Find where the given text appears and provide that cell's center as (x, y) coordinate. 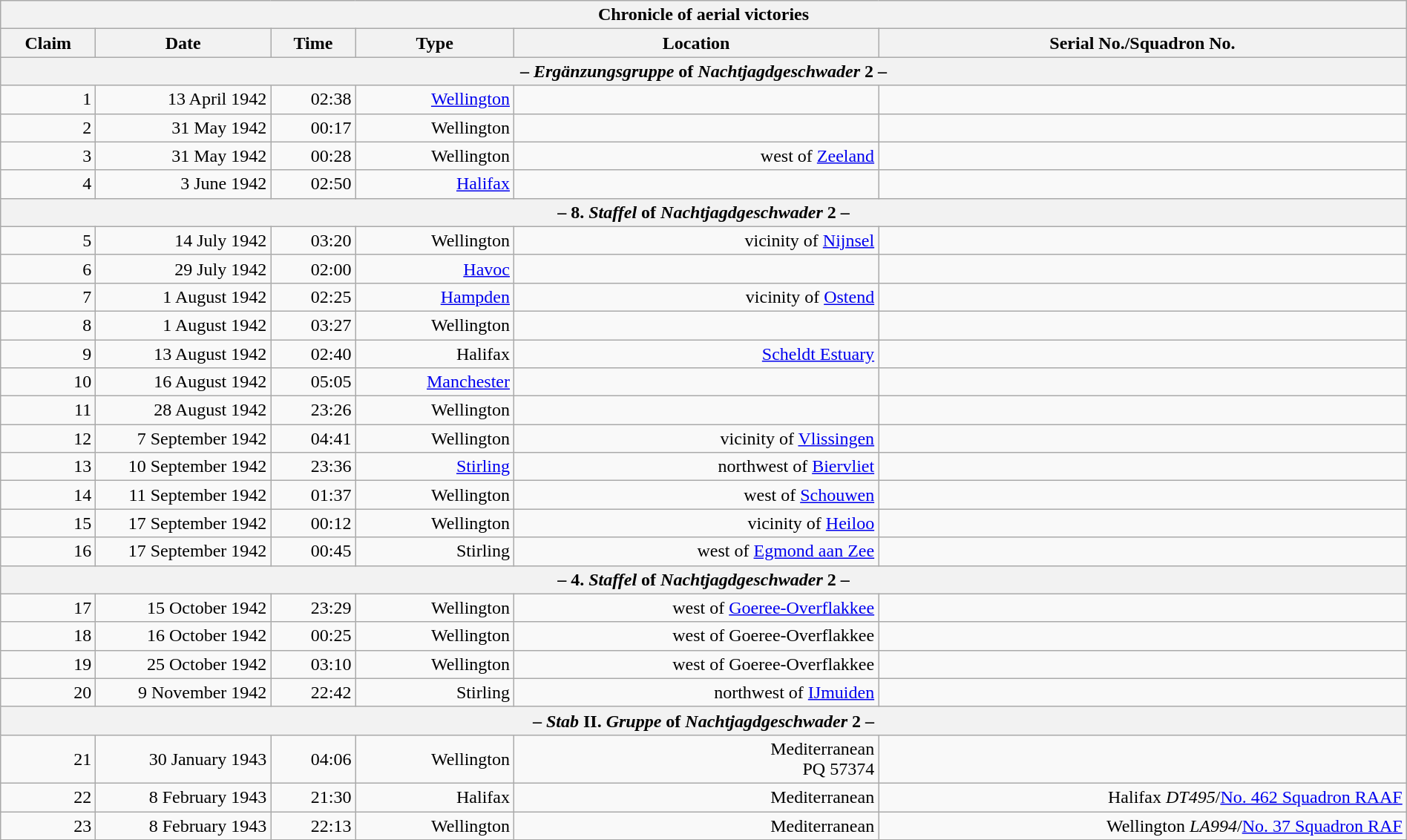
23:29 (313, 608)
22 (48, 797)
14 (48, 495)
Serial No./Squadron No. (1143, 43)
30 January 1943 (183, 758)
Type (435, 43)
05:05 (313, 382)
25 October 1942 (183, 664)
12 (48, 439)
11 September 1942 (183, 495)
03:20 (313, 240)
00:17 (313, 128)
8 (48, 325)
19 (48, 664)
02:38 (313, 99)
17 (48, 608)
northwest of IJmuiden (696, 692)
Date (183, 43)
6 (48, 269)
03:27 (313, 325)
9 (48, 354)
16 October 1942 (183, 636)
29 July 1942 (183, 269)
10 September 1942 (183, 467)
5 (48, 240)
Havoc (435, 269)
00:25 (313, 636)
vicinity of Ostend (696, 297)
7 September 1942 (183, 439)
15 (48, 523)
west of Zeeland (696, 156)
03:10 (313, 664)
13 August 1942 (183, 354)
Chronicle of aerial victories (703, 15)
vicinity of Vlissingen (696, 439)
west of Egmond aan Zee (696, 551)
Manchester (435, 382)
west of Schouwen (696, 495)
00:12 (313, 523)
– 4. Staffel of Nachtjagdgeschwader 2 – (703, 580)
00:28 (313, 156)
– 8. Staffel of Nachtjagdgeschwader 2 – (703, 212)
23:36 (313, 467)
22:42 (313, 692)
02:40 (313, 354)
1 (48, 99)
– Ergänzungsgruppe of Nachtjagdgeschwader 2 – (703, 71)
22:13 (313, 826)
23 (48, 826)
21 (48, 758)
28 August 1942 (183, 410)
Time (313, 43)
11 (48, 410)
Claim (48, 43)
15 October 1942 (183, 608)
04:41 (313, 439)
– Stab II. Gruppe of Nachtjagdgeschwader 2 – (703, 721)
3 (48, 156)
Location (696, 43)
Halifax DT495/No. 462 Squadron RAAF (1143, 797)
16 August 1942 (183, 382)
Scheldt Estuary (696, 354)
02:50 (313, 184)
21:30 (313, 797)
20 (48, 692)
13 April 1942 (183, 99)
18 (48, 636)
MediterraneanPQ 57374 (696, 758)
4 (48, 184)
02:25 (313, 297)
10 (48, 382)
23:26 (313, 410)
13 (48, 467)
vicinity of Nijnsel (696, 240)
00:45 (313, 551)
vicinity of Heiloo (696, 523)
14 July 1942 (183, 240)
Wellington LA994/No. 37 Squadron RAF (1143, 826)
7 (48, 297)
04:06 (313, 758)
northwest of Biervliet (696, 467)
16 (48, 551)
3 June 1942 (183, 184)
02:00 (313, 269)
9 November 1942 (183, 692)
01:37 (313, 495)
Hampden (435, 297)
2 (48, 128)
